Determine the [X, Y] coordinate at the center of the cell enclosing the given text.  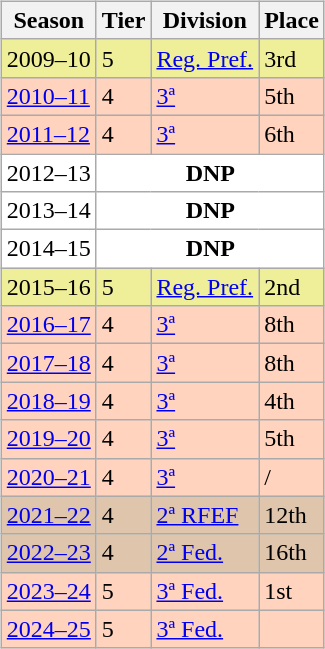
Division [205, 20]
2nd [292, 287]
2015–16 [48, 287]
Tier [124, 20]
2018–19 [48, 401]
2016–17 [48, 325]
2010–11 [48, 96]
Place [292, 20]
16th [292, 553]
2014–15 [48, 249]
1st [292, 591]
Season [48, 20]
2009–10 [48, 58]
2021–22 [48, 515]
3rd [292, 58]
2024–25 [48, 629]
2012–13 [48, 173]
4th [292, 401]
2ª Fed. [205, 553]
2013–14 [48, 211]
2022–23 [48, 553]
2ª RFEF [205, 515]
2023–24 [48, 591]
6th [292, 134]
/ [292, 477]
2020–21 [48, 477]
2011–12 [48, 134]
12th [292, 515]
2019–20 [48, 439]
2017–18 [48, 363]
